Return the [X, Y] coordinate for the center point of the cell that contains the specified text.  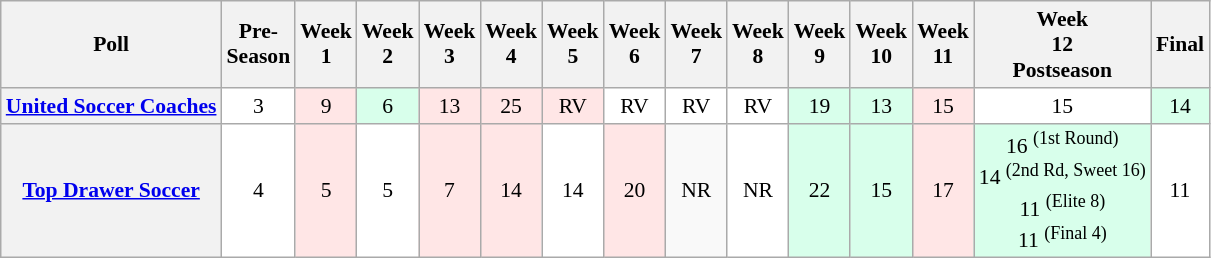
17 [943, 190]
4 [259, 190]
Week7 [696, 44]
6 [388, 106]
Top Drawer Soccer [112, 190]
Week3 [450, 44]
22 [820, 190]
Poll [112, 44]
Final [1180, 44]
Week4 [511, 44]
Week2 [388, 44]
3 [259, 106]
19 [820, 106]
Week12Postseason [1062, 44]
11 [1180, 190]
Week6 [635, 44]
20 [635, 190]
25 [511, 106]
Week10 [881, 44]
Week11 [943, 44]
Week9 [820, 44]
United Soccer Coaches [112, 106]
7 [450, 190]
9 [326, 106]
Week1 [326, 44]
Week5 [573, 44]
Pre-Season [259, 44]
Week8 [758, 44]
16 (1st Round) 14 (2nd Rd, Sweet 16) 11 (Elite 8) 11 (Final 4) [1062, 190]
